Determine the [X, Y] coordinate at the center of the cell enclosing the given text.  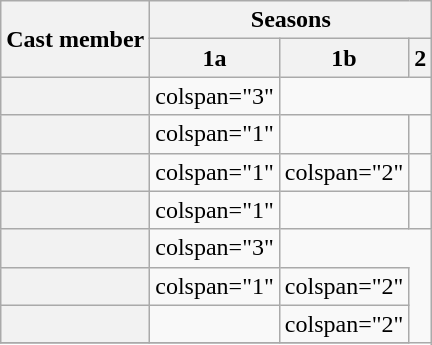
1b [344, 58]
Seasons [291, 20]
Cast member [76, 39]
1a [215, 58]
2 [420, 58]
